Return [x, y] of the center of cell containing provided text 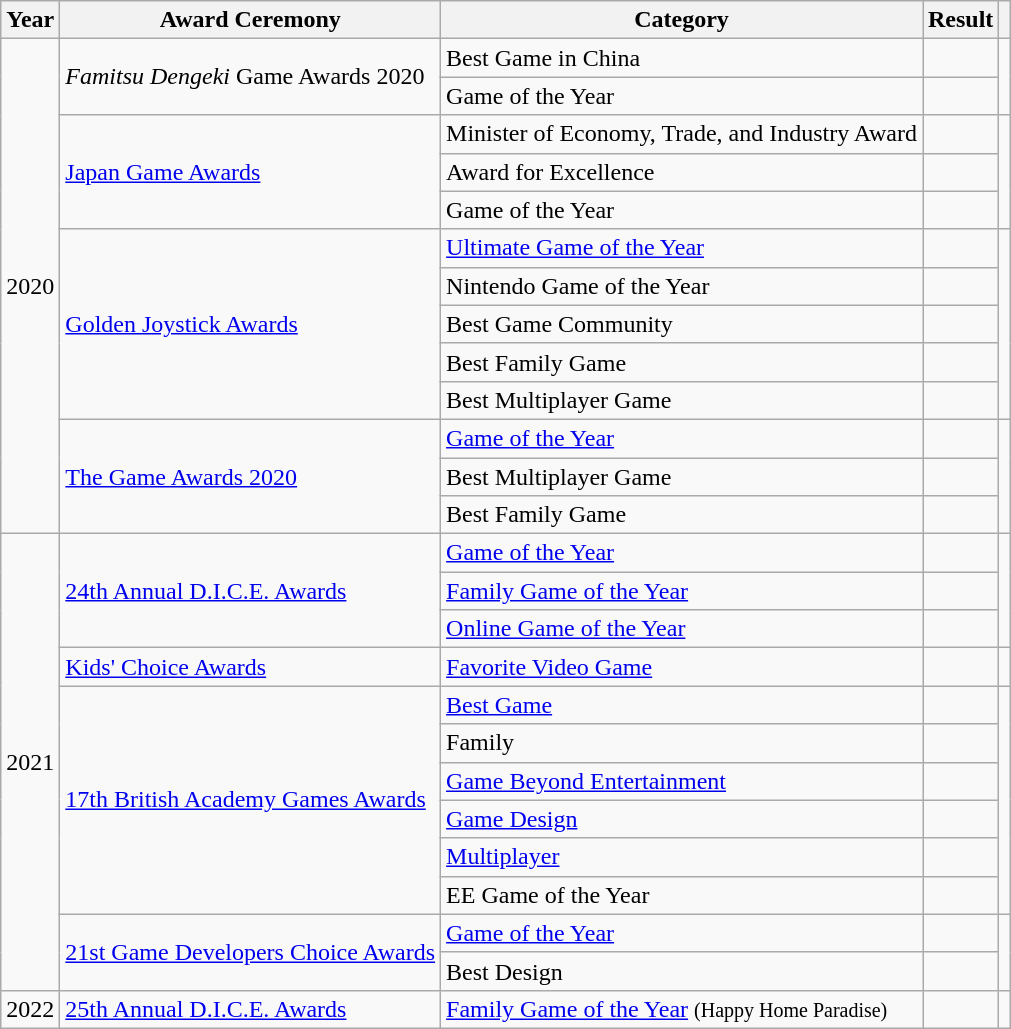
Award for Excellence [682, 172]
24th Annual D.I.C.E. Awards [250, 591]
Best Game Community [682, 324]
Best Game in China [682, 58]
2020 [30, 286]
EE Game of the Year [682, 895]
Family Game of the Year [682, 591]
2021 [30, 762]
Kids' Choice Awards [250, 667]
21st Game Developers Choice Awards [250, 952]
Best Design [682, 971]
Online Game of the Year [682, 629]
Ultimate Game of the Year [682, 248]
Multiplayer [682, 857]
The Game Awards 2020 [250, 476]
Japan Game Awards [250, 172]
Favorite Video Game [682, 667]
Game Design [682, 819]
Best Game [682, 705]
25th Annual D.I.C.E. Awards [250, 1009]
Golden Joystick Awards [250, 324]
Family [682, 743]
Game Beyond Entertainment [682, 781]
Minister of Economy, Trade, and Industry Award [682, 134]
Category [682, 20]
Result [960, 20]
Year [30, 20]
Award Ceremony [250, 20]
Nintendo Game of the Year [682, 286]
Famitsu Dengeki Game Awards 2020 [250, 77]
Family Game of the Year (Happy Home Paradise) [682, 1009]
17th British Academy Games Awards [250, 800]
2022 [30, 1009]
